Extract the [X, Y] coordinate from the center of the cell holding the provided text.  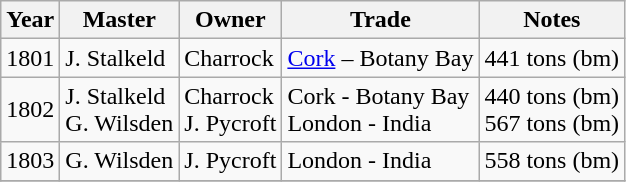
Master [120, 20]
J. Stalkeld [120, 58]
1803 [30, 161]
Charrock J. Pycroft [230, 110]
Cork – Botany Bay [380, 58]
1802 [30, 110]
1801 [30, 58]
Trade [380, 20]
J. Pycroft [230, 161]
558 tons (bm) [552, 161]
Year [30, 20]
441 tons (bm) [552, 58]
J. Stalkeld G. Wilsden [120, 110]
G. Wilsden [120, 161]
Charrock [230, 58]
London - India [380, 161]
440 tons (bm) 567 tons (bm) [552, 110]
Notes [552, 20]
Owner [230, 20]
Cork - Botany BayLondon - India [380, 110]
